Detect which cell encompasses the target text, then output its [X, Y] center coordinate. 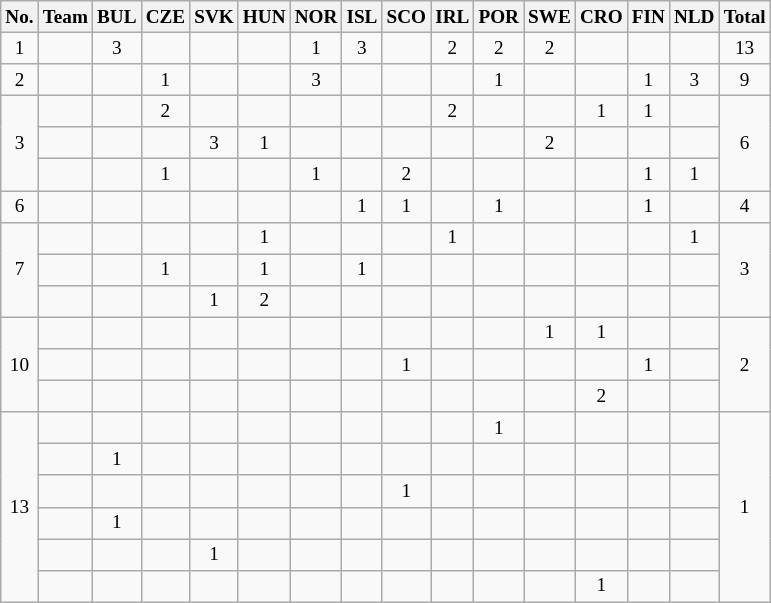
Team [65, 17]
10 [20, 364]
9 [744, 80]
IRL [452, 17]
7 [20, 270]
4 [744, 206]
ISL [362, 17]
SWE [550, 17]
POR [499, 17]
CRO [601, 17]
FIN [648, 17]
BUL [116, 17]
Total [744, 17]
NOR [316, 17]
SVK [214, 17]
CZE [166, 17]
HUN [264, 17]
NLD [694, 17]
No. [20, 17]
SCO [406, 17]
